From the cell containing the given text, extract its center point as (X, Y) coordinate. 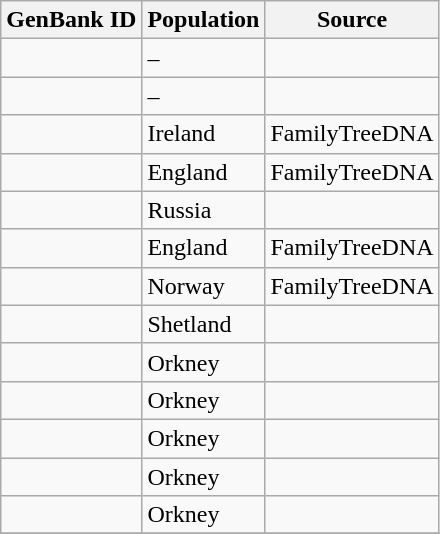
Russia (204, 210)
Source (352, 20)
GenBank ID (72, 20)
Shetland (204, 324)
Population (204, 20)
Norway (204, 286)
Ireland (204, 134)
